Search for the cell housing the specified text and yield its [x, y] center coordinate. 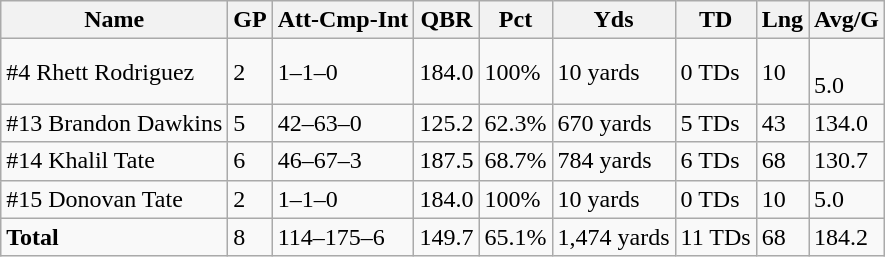
GP [250, 20]
149.7 [446, 237]
Pct [516, 20]
6 TDs [716, 161]
62.3% [516, 123]
5 TDs [716, 123]
125.2 [446, 123]
1,474 yards [614, 237]
8 [250, 237]
670 yards [614, 123]
65.1% [516, 237]
130.7 [847, 161]
#14 Khalil Tate [114, 161]
11 TDs [716, 237]
42–63–0 [343, 123]
43 [782, 123]
Name [114, 20]
114–175–6 [343, 237]
5 [250, 123]
Att-Cmp-Int [343, 20]
68.7% [516, 161]
6 [250, 161]
#15 Donovan Tate [114, 199]
Lng [782, 20]
187.5 [446, 161]
Total [114, 237]
#4 Rhett Rodriguez [114, 72]
46–67–3 [343, 161]
134.0 [847, 123]
784 yards [614, 161]
Avg/G [847, 20]
TD [716, 20]
QBR [446, 20]
184.2 [847, 237]
Yds [614, 20]
#13 Brandon Dawkins [114, 123]
